Determine the [X, Y] coordinate at the center of the cell enclosing the given text.  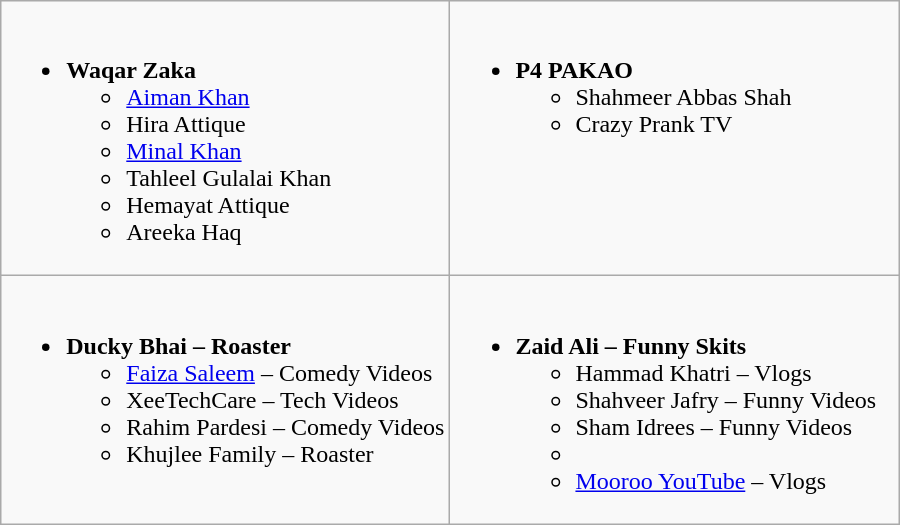
P4 PAKAOShahmeer Abbas ShahCrazy Prank TV [674, 138]
Zaid Ali – Funny SkitsHammad Khatri – VlogsShahveer Jafry – Funny VideosSham Idrees – Funny VideosMooroo YouTube – Vlogs [674, 400]
Ducky Bhai – RoasterFaiza Saleem – Comedy VideosXeeTechCare – Tech VideosRahim Pardesi – Comedy VideosKhujlee Family – Roaster [226, 400]
Waqar ZakaAiman KhanHira AttiqueMinal KhanTahleel Gulalai KhanHemayat AttiqueAreeka Haq [226, 138]
